Search for the cell housing the specified text and yield its [x, y] center coordinate. 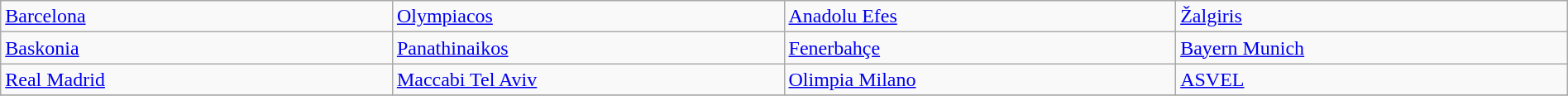
Anadolu Efes [980, 17]
Real Madrid [197, 79]
ASVEL [1372, 79]
Olympiacos [588, 17]
Olimpia Milano [980, 79]
Maccabi Tel Aviv [588, 79]
Fenerbahçe [980, 48]
Baskonia [197, 48]
Barcelona [197, 17]
Panathinaikos [588, 48]
Bayern Munich [1372, 48]
Žalgiris [1372, 17]
